Output the (x, y) coordinate of the center of the cell containing the given text.  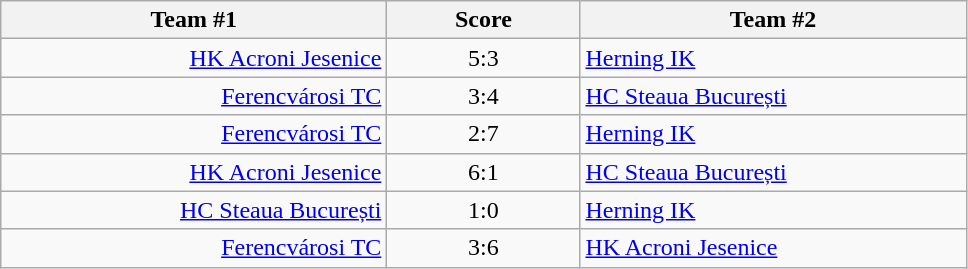
3:4 (484, 96)
Score (484, 20)
5:3 (484, 58)
Team #2 (773, 20)
Team #1 (194, 20)
2:7 (484, 134)
3:6 (484, 248)
1:0 (484, 210)
6:1 (484, 172)
